Return the [X, Y] coordinate for the center point of the cell that contains the specified text.  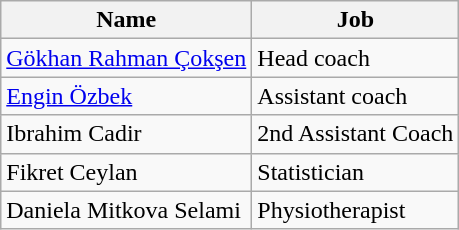
2nd Assistant Coach [356, 134]
Statistician [356, 172]
Gökhan Rahman Çokşen [126, 58]
Fikret Ceylan [126, 172]
Head coach [356, 58]
Ibrahim Cadir [126, 134]
Engin Özbek [126, 96]
Physiotherapist [356, 210]
Daniela Mitkova Selami [126, 210]
Name [126, 20]
Job [356, 20]
Assistant coach [356, 96]
